Determine the [x, y] coordinate at the center of the cell enclosing the given text.  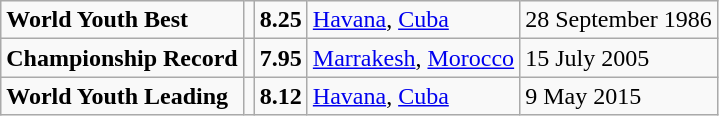
8.25 [280, 20]
8.12 [280, 96]
Championship Record [122, 58]
Marrakesh, Morocco [413, 58]
World Youth Best [122, 20]
7.95 [280, 58]
28 September 1986 [619, 20]
9 May 2015 [619, 96]
15 July 2005 [619, 58]
World Youth Leading [122, 96]
